Return [x, y] of the center of cell containing provided text 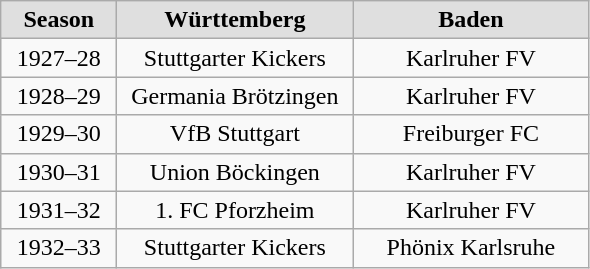
1928–29 [59, 96]
Season [59, 20]
Freiburger FC [471, 134]
1931–32 [59, 210]
1927–28 [59, 58]
1932–33 [59, 248]
Baden [471, 20]
1930–31 [59, 172]
Germania Brötzingen [235, 96]
VfB Stuttgart [235, 134]
Union Böckingen [235, 172]
Württemberg [235, 20]
1929–30 [59, 134]
Phönix Karlsruhe [471, 248]
1. FC Pforzheim [235, 210]
